Scan for the cell matching the given text and deliver its [X, Y] coordinate at center. 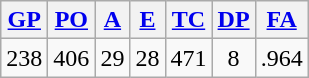
PO [72, 20]
GP [24, 20]
406 [72, 58]
8 [234, 58]
29 [112, 58]
28 [148, 58]
TC [188, 20]
.964 [282, 58]
A [112, 20]
DP [234, 20]
E [148, 20]
238 [24, 58]
FA [282, 20]
471 [188, 58]
